Locate the cell with the specified text and output its [X, Y] center coordinate. 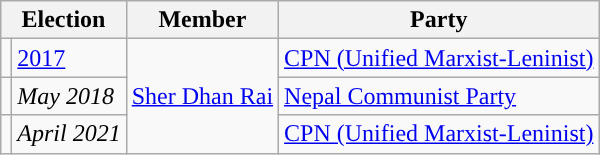
Member [202, 20]
Party [439, 20]
Sher Dhan Rai [202, 96]
April 2021 [69, 134]
May 2018 [69, 96]
Election [64, 20]
2017 [69, 58]
Nepal Communist Party [439, 96]
